Identify which cell holds the provided text, then report its (x, y) central coordinate. 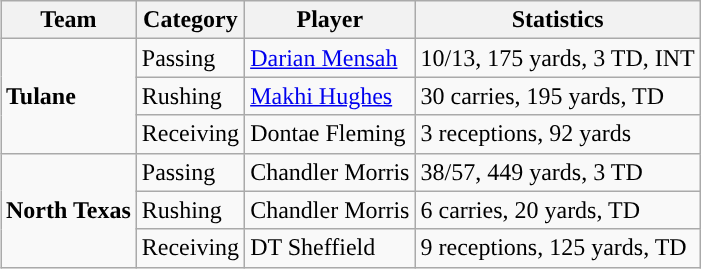
Category (190, 20)
DT Sheffield (330, 248)
10/13, 175 yards, 3 TD, INT (558, 58)
6 carries, 20 yards, TD (558, 210)
30 carries, 195 yards, TD (558, 96)
Darian Mensah (330, 58)
Player (330, 20)
3 receptions, 92 yards (558, 134)
Statistics (558, 20)
Team (68, 20)
Dontae Fleming (330, 134)
Tulane (68, 96)
38/57, 449 yards, 3 TD (558, 172)
North Texas (68, 210)
9 receptions, 125 yards, TD (558, 248)
Makhi Hughes (330, 96)
